Find where the given text appears and provide that cell's center as [X, Y] coordinate. 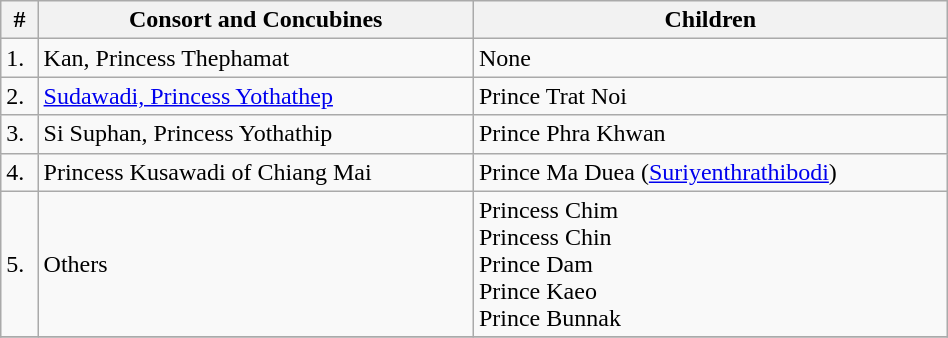
None [710, 58]
Kan, Princess Thephamat [256, 58]
# [20, 20]
3. [20, 134]
Princess Kusawadi of Chiang Mai [256, 172]
Others [256, 264]
Prince Phra Khwan [710, 134]
2. [20, 96]
Prince Trat Noi [710, 96]
Si Suphan, Princess Yothathip [256, 134]
1. [20, 58]
Consort and Concubines [256, 20]
Children [710, 20]
5. [20, 264]
Princess ChimPrincess ChinPrince DamPrince KaeoPrince Bunnak [710, 264]
Sudawadi, Princess Yothathep [256, 96]
Prince Ma Duea (Suriyenthrathibodi) [710, 172]
4. [20, 172]
